Find where the given text appears and provide that cell's center as [x, y] coordinate. 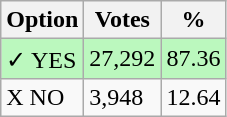
87.36 [194, 59]
Votes [122, 20]
Option [42, 20]
12.64 [194, 97]
% [194, 20]
✓ YES [42, 59]
3,948 [122, 97]
X NO [42, 97]
27,292 [122, 59]
